Output the [X, Y] coordinate of the center of the cell containing the given text.  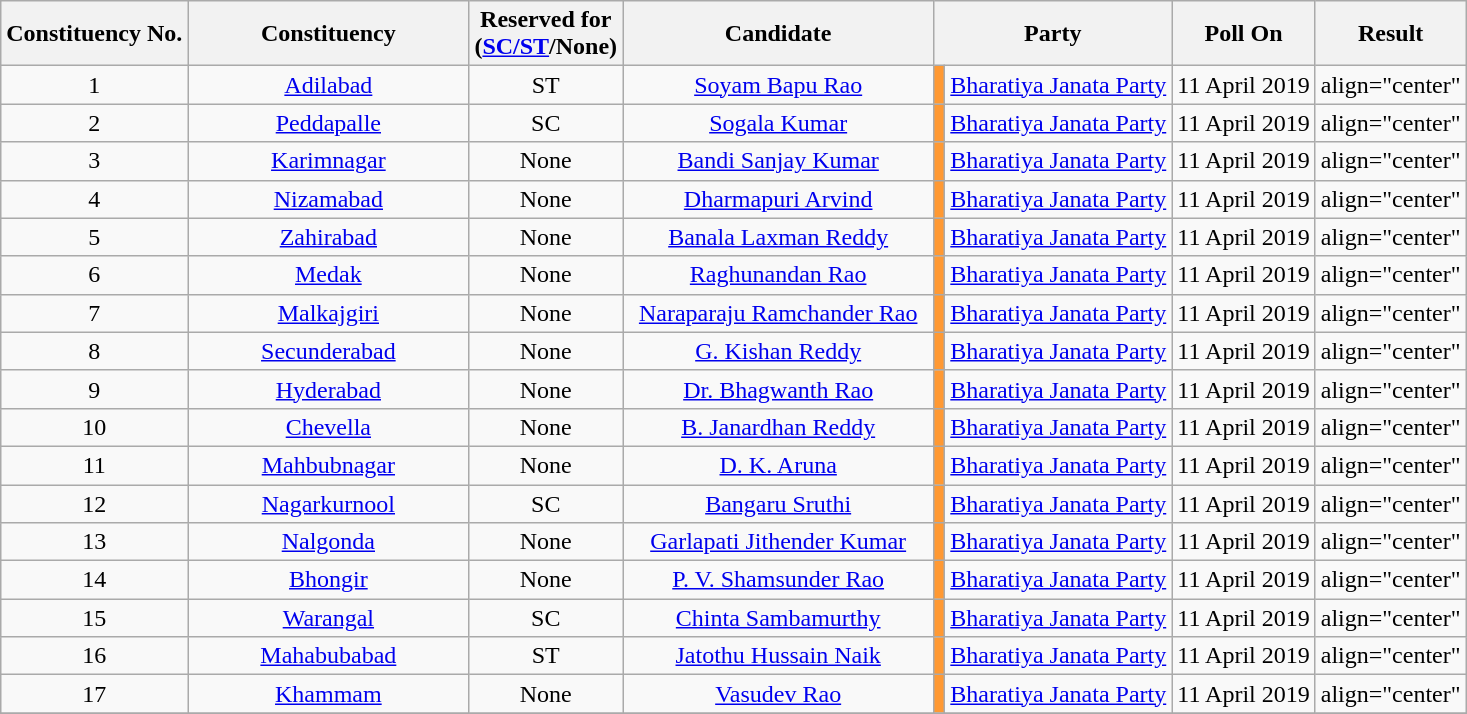
Chevella [328, 427]
Constituency No. [94, 34]
Dharmapuri Arvind [778, 199]
Chinta Sambamurthy [778, 618]
5 [94, 237]
Result [1390, 34]
Nizamabad [328, 199]
Sogala Kumar [778, 123]
Nagarkurnool [328, 503]
D. K. Aruna [778, 465]
Banala Laxman Reddy [778, 237]
Khammam [328, 694]
Secunderabad [328, 351]
Zahirabad [328, 237]
11 [94, 465]
Poll On [1244, 34]
Bhongir [328, 580]
Raghunandan Rao [778, 275]
Medak [328, 275]
Naraparaju Ramchander Rao [778, 313]
Adilabad [328, 85]
14 [94, 580]
13 [94, 542]
Mahbubnagar [328, 465]
Mahabubabad [328, 656]
Hyderabad [328, 389]
12 [94, 503]
10 [94, 427]
Malkajgiri [328, 313]
1 [94, 85]
Bandi Sanjay Kumar [778, 161]
Bangaru Sruthi [778, 503]
3 [94, 161]
Karimnagar [328, 161]
Soyam Bapu Rao [778, 85]
17 [94, 694]
G. Kishan Reddy [778, 351]
9 [94, 389]
P. V. Shamsunder Rao [778, 580]
Party [1053, 34]
16 [94, 656]
Nalgonda [328, 542]
Peddapalle [328, 123]
Garlapati Jithender Kumar [778, 542]
Constituency [328, 34]
Dr. Bhagwanth Rao [778, 389]
Vasudev Rao [778, 694]
4 [94, 199]
Reserved for(SC/ST/None) [546, 34]
15 [94, 618]
Jatothu Hussain Naik [778, 656]
2 [94, 123]
Candidate [778, 34]
7 [94, 313]
8 [94, 351]
B. Janardhan Reddy [778, 427]
6 [94, 275]
Warangal [328, 618]
